Determine the [X, Y] coordinate at the center of the cell enclosing the given text.  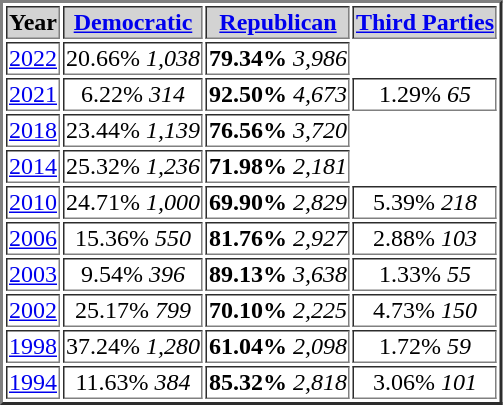
2006 [33, 238]
1.33% 55 [425, 274]
76.56% 3,720 [278, 130]
79.34% 3,986 [278, 58]
2010 [33, 202]
15.36% 550 [133, 238]
23.44% 1,139 [133, 130]
2014 [33, 166]
2018 [33, 130]
92.50% 4,673 [278, 94]
6.22% 314 [133, 94]
89.13% 3,638 [278, 274]
3.06% 101 [425, 382]
81.76% 2,927 [278, 238]
2003 [33, 274]
1.29% 65 [425, 94]
70.10% 2,225 [278, 310]
Democratic [133, 22]
1994 [33, 382]
71.98% 2,181 [278, 166]
2.88% 103 [425, 238]
11.63% 384 [133, 382]
9.54% 396 [133, 274]
2021 [33, 94]
5.39% 218 [425, 202]
2022 [33, 58]
37.24% 1,280 [133, 346]
69.90% 2,829 [278, 202]
85.32% 2,818 [278, 382]
Year [33, 22]
2002 [33, 310]
1.72% 59 [425, 346]
1998 [33, 346]
25.17% 799 [133, 310]
25.32% 1,236 [133, 166]
Third Parties [425, 22]
4.73% 150 [425, 310]
Republican [278, 22]
61.04% 2,098 [278, 346]
24.71% 1,000 [133, 202]
20.66% 1,038 [133, 58]
